Capture the cell that displays the provided text and extract its [x, y] central coordinate. 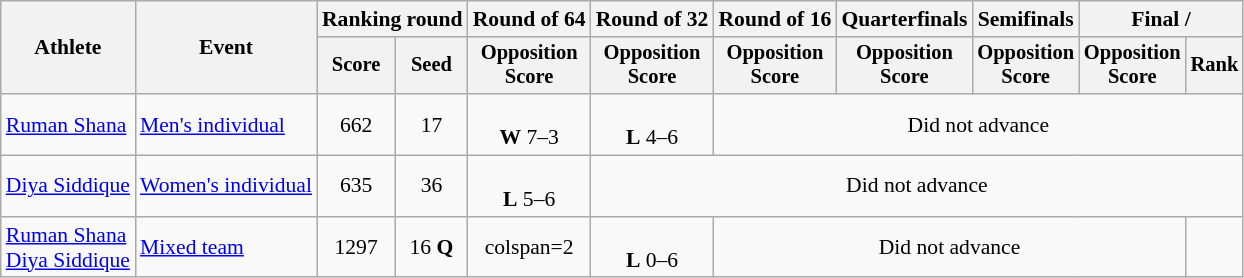
Semifinals [1026, 19]
Ranking round [392, 19]
635 [356, 186]
Score [356, 66]
Round of 32 [652, 19]
Event [226, 48]
17 [431, 124]
Diya Siddique [68, 186]
Quarterfinals [904, 19]
Round of 16 [774, 19]
Mixed team [226, 248]
1297 [356, 248]
Seed [431, 66]
colspan=2 [530, 248]
L 0–6 [652, 248]
Round of 64 [530, 19]
16 Q [431, 248]
Athlete [68, 48]
36 [431, 186]
Women's individual [226, 186]
L 5–6 [530, 186]
Ruman Shana [68, 124]
L 4–6 [652, 124]
Men's individual [226, 124]
Rank [1215, 66]
W 7–3 [530, 124]
Ruman ShanaDiya Siddique [68, 248]
662 [356, 124]
Final / [1161, 19]
